Search for the cell housing the specified text and yield its (x, y) center coordinate. 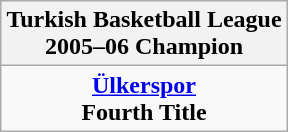
Ülkerspor Fourth Title (144, 98)
Turkish Basketball League 2005–06 Champion (144, 34)
